Determine the (X, Y) coordinate at the center of the cell enclosing the given text.  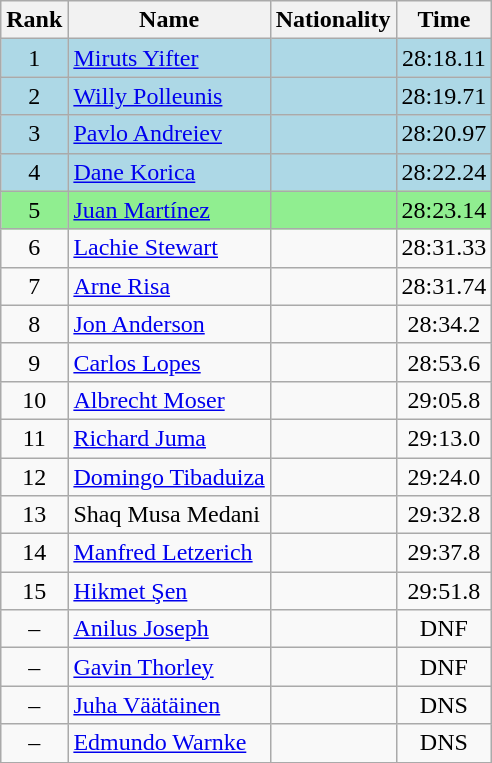
Rank (34, 20)
15 (34, 591)
28:34.2 (444, 324)
Dane Korica (169, 172)
9 (34, 362)
Pavlo Andreiev (169, 134)
Richard Juma (169, 438)
Manfred Letzerich (169, 553)
14 (34, 553)
11 (34, 438)
Miruts Yifter (169, 58)
29:05.8 (444, 400)
Albrecht Moser (169, 400)
Gavin Thorley (169, 667)
4 (34, 172)
28:20.97 (444, 134)
28:31.74 (444, 286)
13 (34, 515)
28:23.14 (444, 210)
Jon Anderson (169, 324)
12 (34, 477)
Arne Risa (169, 286)
28:18.11 (444, 58)
3 (34, 134)
Name (169, 20)
28:19.71 (444, 96)
Edmundo Warnke (169, 743)
Domingo Tibaduiza (169, 477)
29:32.8 (444, 515)
28:22.24 (444, 172)
29:51.8 (444, 591)
5 (34, 210)
Shaq Musa Medani (169, 515)
8 (34, 324)
Juan Martínez (169, 210)
29:13.0 (444, 438)
Nationality (333, 20)
Anilus Joseph (169, 629)
7 (34, 286)
28:53.6 (444, 362)
29:37.8 (444, 553)
Lachie Stewart (169, 248)
29:24.0 (444, 477)
Time (444, 20)
Carlos Lopes (169, 362)
Willy Polleunis (169, 96)
6 (34, 248)
1 (34, 58)
Juha Väätäinen (169, 705)
2 (34, 96)
10 (34, 400)
28:31.33 (444, 248)
Hikmet Şen (169, 591)
